Determine the (X, Y) coordinate at the center of the cell enclosing the given text.  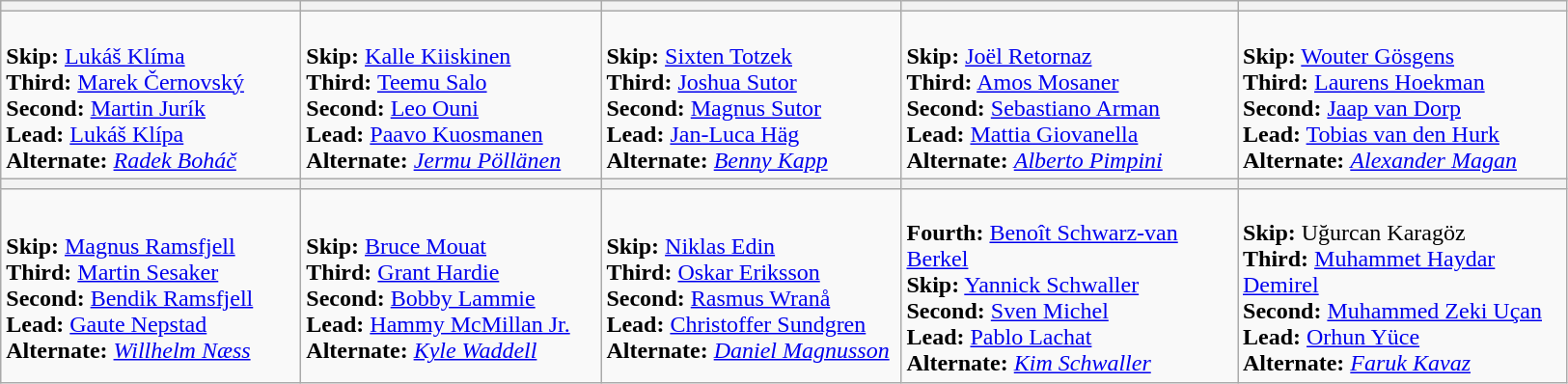
Skip: Bruce Mouat Third: Grant Hardie Second: Bobby Lammie Lead: Hammy McMillan Jr. Alternate: Kyle Waddell (452, 286)
Skip: Joël Retornaz Third: Amos Mosaner Second: Sebastiano Arman Lead: Mattia Giovanella Alternate: Alberto Pimpini (1069, 95)
Skip: Wouter Gösgens Third: Laurens Hoekman Second: Jaap van Dorp Lead: Tobias van den Hurk Alternate: Alexander Magan (1401, 95)
Skip: Niklas Edin Third: Oskar Eriksson Second: Rasmus Wranå Lead: Christoffer Sundgren Alternate: Daniel Magnusson (751, 286)
Fourth: Benoît Schwarz-van Berkel Skip: Yannick Schwaller Second: Sven Michel Lead: Pablo Lachat Alternate: Kim Schwaller (1069, 286)
Skip: Lukáš Klíma Third: Marek Černovský Second: Martin Jurík Lead: Lukáš Klípa Alternate: Radek Boháč (151, 95)
Skip: Uğurcan Karagöz Third: Muhammet Haydar Demirel Second: Muhammed Zeki Uçan Lead: Orhun Yüce Alternate: Faruk Kavaz (1401, 286)
Skip: Magnus Ramsfjell Third: Martin Sesaker Second: Bendik Ramsfjell Lead: Gaute Nepstad Alternate: Willhelm Næss (151, 286)
Skip: Sixten Totzek Third: Joshua Sutor Second: Magnus Sutor Lead: Jan-Luca Häg Alternate: Benny Kapp (751, 95)
Skip: Kalle Kiiskinen Third: Teemu Salo Second: Leo Ouni Lead: Paavo Kuosmanen Alternate: Jermu Pöllänen (452, 95)
